Search for the cell housing the specified text and yield its [x, y] center coordinate. 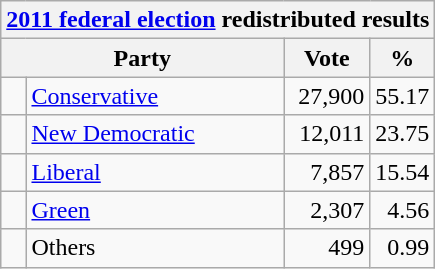
55.17 [402, 96]
12,011 [327, 134]
7,857 [327, 172]
Conservative [155, 96]
% [402, 58]
499 [327, 248]
Others [155, 248]
15.54 [402, 172]
4.56 [402, 210]
23.75 [402, 134]
Green [155, 210]
2011 federal election redistributed results [218, 20]
New Democratic [155, 134]
Liberal [155, 172]
Vote [327, 58]
2,307 [327, 210]
0.99 [402, 248]
27,900 [327, 96]
Party [142, 58]
